Provide the (x, y) coordinate of the cell's center where the given text is located.  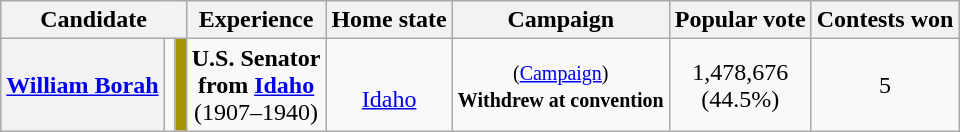
Contests won (885, 20)
(Campaign)Withdrew at convention (560, 85)
Candidate (94, 20)
Experience (256, 20)
Home state (389, 20)
U.S. Senatorfrom Idaho(1907–1940) (256, 85)
Idaho (389, 85)
5 (885, 85)
Popular vote (740, 20)
Campaign (560, 20)
William Borah (82, 85)
1,478,676(44.5%) (740, 85)
